From the cell containing the given text, extract its center point as (X, Y) coordinate. 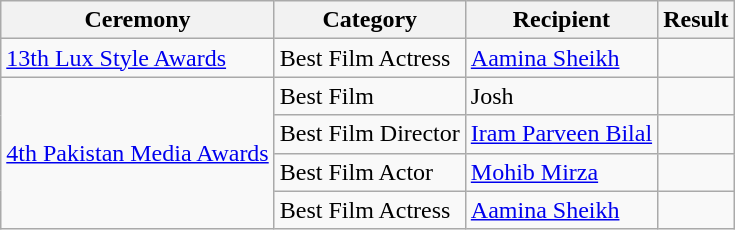
Result (696, 20)
Ceremony (138, 20)
Best Film Actor (370, 172)
Best Film (370, 96)
13th Lux Style Awards (138, 58)
4th Pakistan Media Awards (138, 153)
Mohib Mirza (561, 172)
Category (370, 20)
Best Film Director (370, 134)
Iram Parveen Bilal (561, 134)
Josh (561, 96)
Recipient (561, 20)
